Return the [x, y] coordinate for the center point of the cell that contains the specified text.  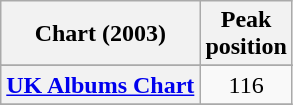
116 [246, 85]
Chart (2003) [100, 34]
Peakposition [246, 34]
UK Albums Chart [100, 85]
